Pinpoint the cell where the given text exists, returning its [X, Y] midpoint coordinate. 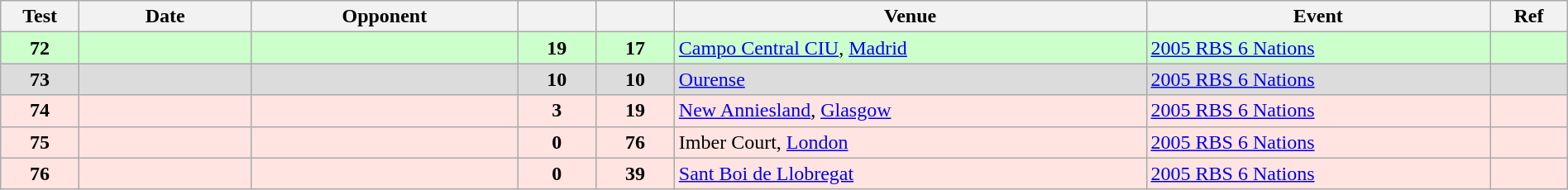
Campo Central CIU, Madrid [910, 48]
73 [40, 79]
Opponent [385, 17]
39 [635, 173]
Ourense [910, 79]
Imber Court, London [910, 142]
New Anniesland, Glasgow [910, 111]
75 [40, 142]
Venue [910, 17]
Date [165, 17]
17 [635, 48]
Sant Boi de Llobregat [910, 173]
72 [40, 48]
74 [40, 111]
Event [1318, 17]
3 [557, 111]
Ref [1529, 17]
Test [40, 17]
